Capture the cell that displays the provided text and extract its (x, y) central coordinate. 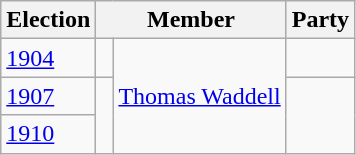
Party (320, 20)
1904 (48, 58)
1910 (48, 134)
1907 (48, 96)
Member (191, 20)
Thomas Waddell (200, 96)
Election (48, 20)
